Scan for the cell matching the given text and deliver its (x, y) coordinate at center. 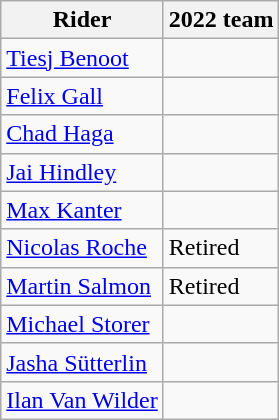
Felix Gall (82, 96)
Martin Salmon (82, 286)
Nicolas Roche (82, 248)
Jai Hindley (82, 172)
Max Kanter (82, 210)
2022 team (221, 20)
Tiesj Benoot (82, 58)
Michael Storer (82, 324)
Rider (82, 20)
Jasha Sütterlin (82, 362)
Chad Haga (82, 134)
Ilan Van Wilder (82, 400)
